Pinpoint the cell where the given text exists, returning its (X, Y) midpoint coordinate. 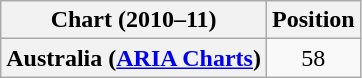
Chart (2010–11) (134, 20)
58 (313, 58)
Australia (ARIA Charts) (134, 58)
Position (313, 20)
